Search for the cell housing the specified text and yield its (X, Y) center coordinate. 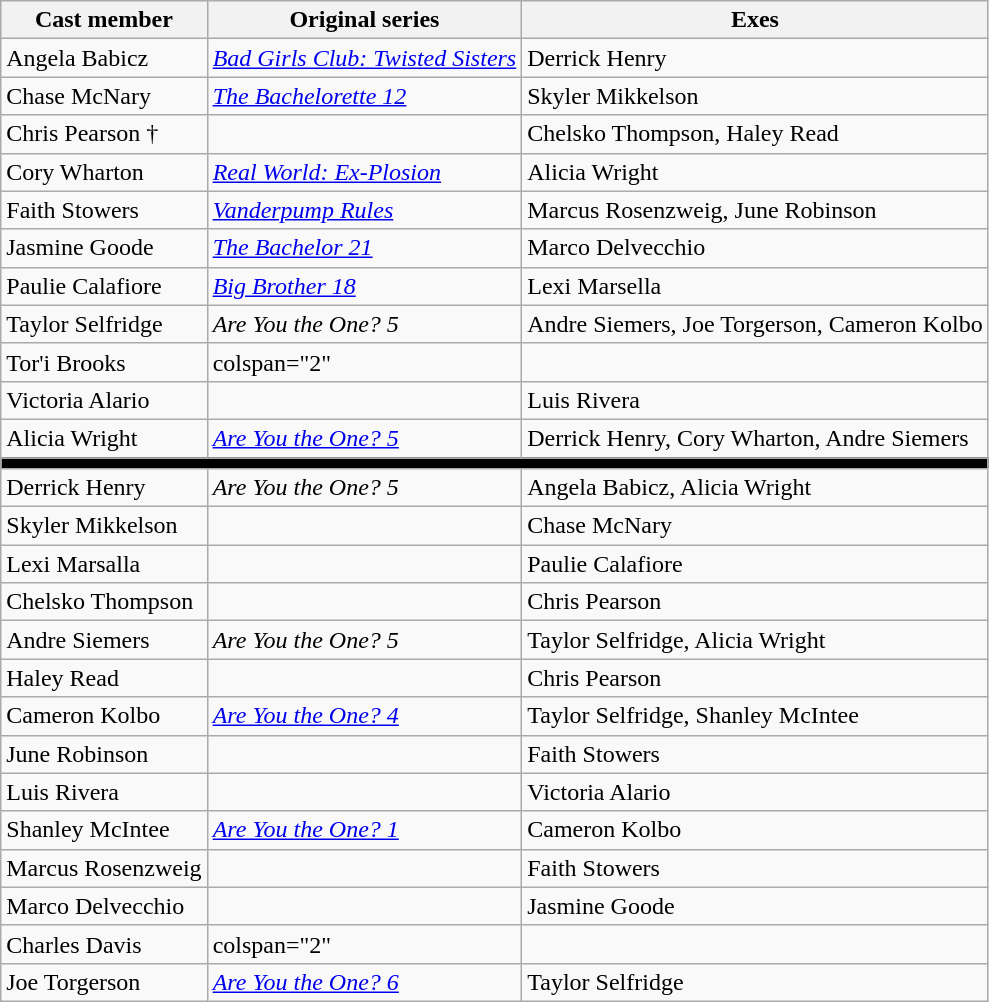
Big Brother 18 (364, 286)
June Robinson (104, 754)
Cory Wharton (104, 172)
Original series (364, 20)
Bad Girls Club: Twisted Sisters (364, 58)
Haley Read (104, 678)
Charles Davis (104, 944)
Lexi Marsalla (104, 564)
Cast member (104, 20)
Angela Babicz, Alicia Wright (755, 488)
Tor'i Brooks (104, 362)
Andre Siemers (104, 640)
Shanley McIntee (104, 830)
Derrick Henry, Cory Wharton, Andre Siemers (755, 438)
Chelsko Thompson (104, 602)
Are You the One? 1 (364, 830)
Joe Torgerson (104, 982)
Andre Siemers, Joe Torgerson, Cameron Kolbo (755, 324)
Chelsko Thompson, Haley Read (755, 134)
The Bachelorette 12 (364, 96)
The Bachelor 21 (364, 248)
Exes (755, 20)
Chris Pearson † (104, 134)
Taylor Selfridge, Shanley McIntee (755, 716)
Marcus Rosenzweig, June Robinson (755, 210)
Taylor Selfridge, Alicia Wright (755, 640)
Angela Babicz (104, 58)
Are You the One? 4 (364, 716)
Lexi Marsella (755, 286)
Are You the One? 6 (364, 982)
Marcus Rosenzweig (104, 868)
Vanderpump Rules (364, 210)
Real World: Ex-Plosion (364, 172)
